Locate the cell with the specified text and output its [X, Y] center coordinate. 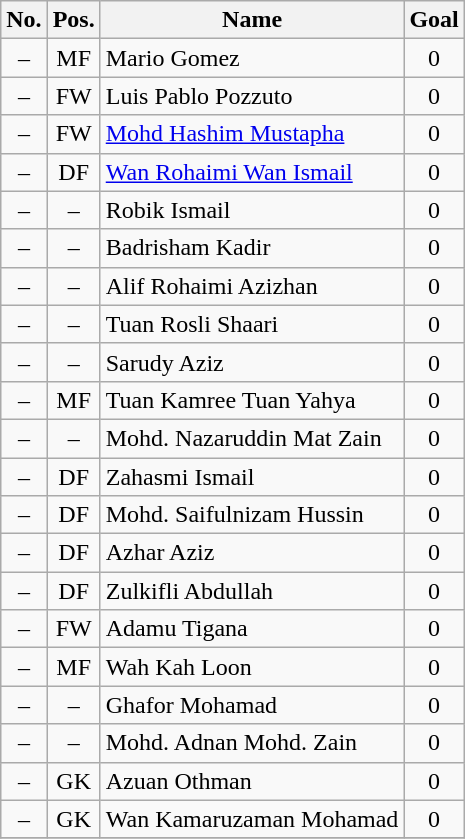
Tuan Kamree Tuan Yahya [252, 400]
Goal [434, 20]
Zulkifli Abdullah [252, 591]
Zahasmi Ismail [252, 477]
Luis Pablo Pozzuto [252, 96]
Name [252, 20]
Robik Ismail [252, 210]
Wan Rohaimi Wan Ismail [252, 172]
Mohd Hashim Mustapha [252, 134]
Mohd. Adnan Mohd. Zain [252, 743]
No. [24, 20]
Sarudy Aziz [252, 362]
Mohd. Saifulnizam Hussin [252, 515]
Wah Kah Loon [252, 667]
Alif Rohaimi Azizhan [252, 286]
Azhar Aziz [252, 553]
Azuan Othman [252, 781]
Badrisham Kadir [252, 248]
Ghafor Mohamad [252, 705]
Adamu Tigana [252, 629]
Pos. [74, 20]
Tuan Rosli Shaari [252, 324]
Wan Kamaruzaman Mohamad [252, 819]
Mario Gomez [252, 58]
Mohd. Nazaruddin Mat Zain [252, 438]
